Return the [X, Y] coordinate for the center point of the cell that contains the specified text.  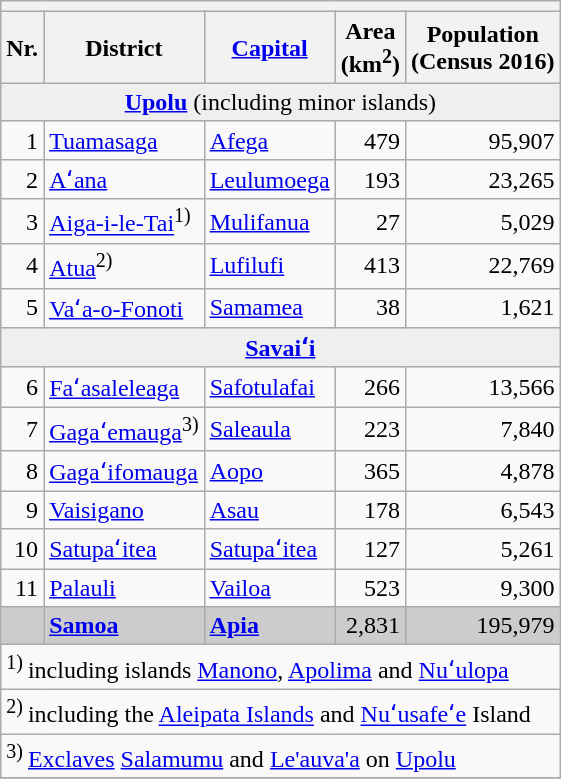
195,979 [483, 626]
Gagaʻifomauga [124, 471]
27 [370, 222]
6,543 [483, 510]
9,300 [483, 588]
1 [22, 140]
Safotulafai [270, 387]
Atua2) [124, 266]
Faʻasaleleaga [124, 387]
9 [22, 510]
1,621 [483, 308]
3) Exclaves Salamumu and Le'auva'a on Upolu [280, 756]
223 [370, 430]
523 [370, 588]
Samoa [124, 626]
127 [370, 549]
6 [22, 387]
11 [22, 588]
District [124, 48]
479 [370, 140]
Vaʻa-o-Fonoti [124, 308]
13,566 [483, 387]
Upolu (including minor islands) [280, 102]
4,878 [483, 471]
Tuamasaga [124, 140]
95,907 [483, 140]
4 [22, 266]
Leulumoega [270, 179]
22,769 [483, 266]
2 [22, 179]
193 [370, 179]
Aopo [270, 471]
413 [370, 266]
7,840 [483, 430]
Area(km2) [370, 48]
Saleaula [270, 430]
38 [370, 308]
Vaisigano [124, 510]
Gagaʻemauga3) [124, 430]
5 [22, 308]
3 [22, 222]
Samamea [270, 308]
Aiga-i-le-Tai1) [124, 222]
Mulifanua [270, 222]
Vailoa [270, 588]
8 [22, 471]
5,261 [483, 549]
Afega [270, 140]
2) including the Aleipata Islands and Nuʻusafeʻe Island [280, 712]
266 [370, 387]
23,265 [483, 179]
178 [370, 510]
Capital [270, 48]
Population(Census 2016) [483, 48]
10 [22, 549]
Nr. [22, 48]
Apia [270, 626]
5,029 [483, 222]
7 [22, 430]
2,831 [370, 626]
Lufilufi [270, 266]
Aʻana [124, 179]
1) including islands Manono, Apolima and Nuʻulopa [280, 668]
Asau [270, 510]
365 [370, 471]
Palauli [124, 588]
Savaiʻi [280, 348]
